Identify which cell holds the provided text, then report its [x, y] central coordinate. 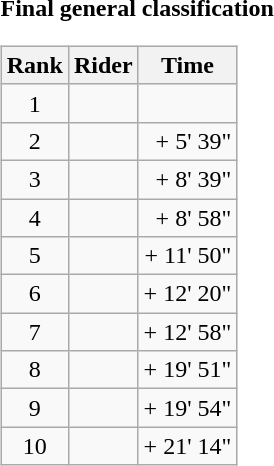
+ 12' 58" [188, 332]
+ 8' 58" [188, 217]
+ 5' 39" [188, 141]
3 [34, 179]
10 [34, 446]
+ 8' 39" [188, 179]
+ 19' 51" [188, 370]
9 [34, 408]
7 [34, 332]
2 [34, 141]
1 [34, 103]
+ 11' 50" [188, 256]
+ 12' 20" [188, 294]
Time [188, 65]
8 [34, 370]
6 [34, 294]
4 [34, 217]
5 [34, 256]
Rank [34, 65]
Rider [103, 65]
+ 21' 14" [188, 446]
+ 19' 54" [188, 408]
